Return the [X, Y] coordinate for the center point of the cell that contains the specified text.  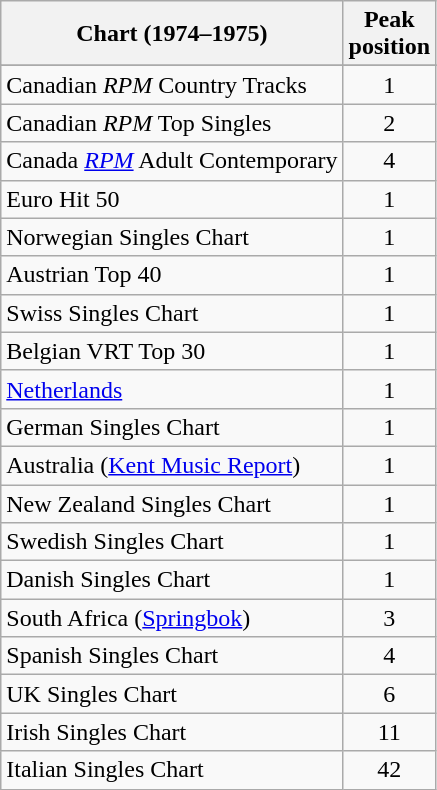
Netherlands [172, 389]
Canadian RPM Country Tracks [172, 85]
Belgian VRT Top 30 [172, 351]
Irish Singles Chart [172, 732]
Australia (Kent Music Report) [172, 465]
Swedish Singles Chart [172, 542]
6 [389, 694]
Austrian Top 40 [172, 275]
Spanish Singles Chart [172, 656]
Norwegian Singles Chart [172, 237]
Peakposition [389, 34]
New Zealand Singles Chart [172, 503]
Chart (1974–1975) [172, 34]
42 [389, 770]
11 [389, 732]
Euro Hit 50 [172, 199]
Italian Singles Chart [172, 770]
Canadian RPM Top Singles [172, 123]
Danish Singles Chart [172, 580]
Swiss Singles Chart [172, 313]
German Singles Chart [172, 427]
UK Singles Chart [172, 694]
South Africa (Springbok) [172, 618]
Canada RPM Adult Contemporary [172, 161]
2 [389, 123]
3 [389, 618]
